For the text-containing cell, return its midpoint in (x, y) coordinate format. 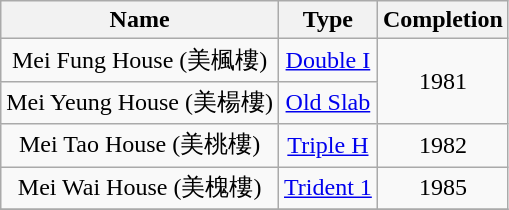
Mei Wai House (美槐樓) (140, 188)
Mei Yeung House (美楊樓) (140, 102)
Double I (328, 60)
Completion (442, 20)
Mei Fung House (美楓樓) (140, 60)
1981 (442, 82)
Mei Tao House (美桃樓) (140, 146)
Type (328, 20)
Old Slab (328, 102)
1985 (442, 188)
1982 (442, 146)
Name (140, 20)
Triple H (328, 146)
Trident 1 (328, 188)
